Provide the [x, y] coordinate of the cell's center where the given text is located.  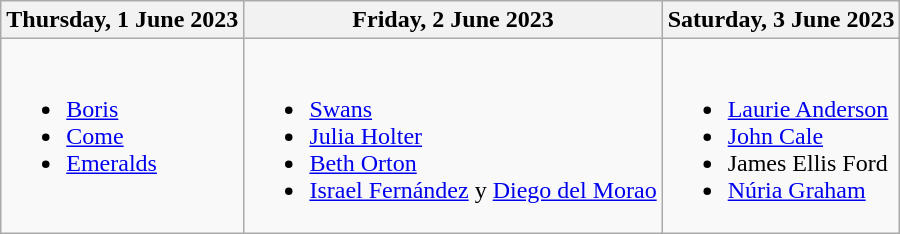
SwansJulia HolterBeth OrtonIsrael Fernández y Diego del Morao [453, 136]
Friday, 2 June 2023 [453, 20]
BorisComeEmeralds [122, 136]
Saturday, 3 June 2023 [781, 20]
Thursday, 1 June 2023 [122, 20]
Laurie AndersonJohn CaleJames Ellis FordNúria Graham [781, 136]
